For the text-containing cell, return its midpoint in [X, Y] coordinate format. 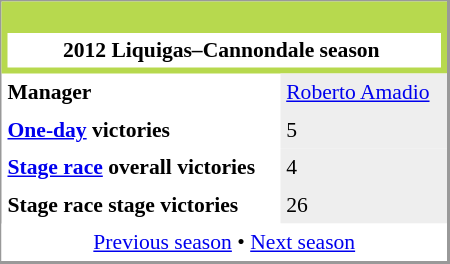
4 [364, 167]
Manager [142, 93]
Stage race stage victories [142, 205]
5 [364, 130]
Stage race overall victories [142, 167]
Roberto Amadio [364, 93]
Previous season • Next season [225, 243]
One-day victories [142, 130]
26 [364, 205]
